Capture the cell that displays the provided text and extract its [X, Y] central coordinate. 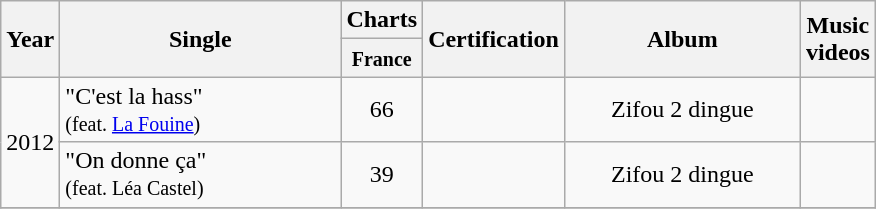
66 [382, 110]
"On donne ça" (feat. Léa Castel) [200, 174]
France [382, 58]
Charts [382, 20]
Album [682, 39]
Musicvideos [838, 39]
Certification [494, 39]
39 [382, 174]
Year [30, 39]
2012 [30, 142]
Single [200, 39]
"C'est la hass" (feat. La Fouine) [200, 110]
